Find where the given text appears and provide that cell's center as [x, y] coordinate. 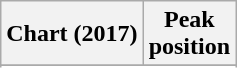
Chart (2017) [72, 34]
Peakposition [189, 34]
